Identify which cell holds the provided text, then report its [x, y] central coordinate. 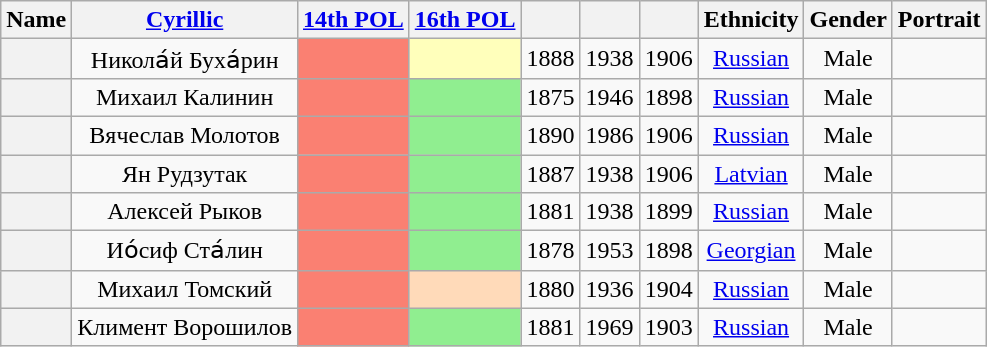
Ио́сиф Ста́лин [185, 251]
1899 [668, 212]
1969 [610, 327]
1888 [550, 59]
1903 [668, 327]
1878 [550, 251]
Cyrillic [185, 20]
1936 [610, 289]
1890 [550, 135]
Name [36, 20]
Климент Ворошилов [185, 327]
Вячеслав Молотов [185, 135]
1887 [550, 173]
Никола́й Буха́рин [185, 59]
Михаил Томский [185, 289]
Ян Рудзутак [185, 173]
Latvian [751, 173]
1946 [610, 97]
Михаил Калинин [185, 97]
14th POL [353, 20]
Алексей Рыков [185, 212]
Portrait [939, 20]
1875 [550, 97]
Gender [848, 20]
1904 [668, 289]
1880 [550, 289]
1953 [610, 251]
1986 [610, 135]
Georgian [751, 251]
Ethnicity [751, 20]
16th POL [465, 20]
